Identify which cell holds the provided text, then report its [X, Y] central coordinate. 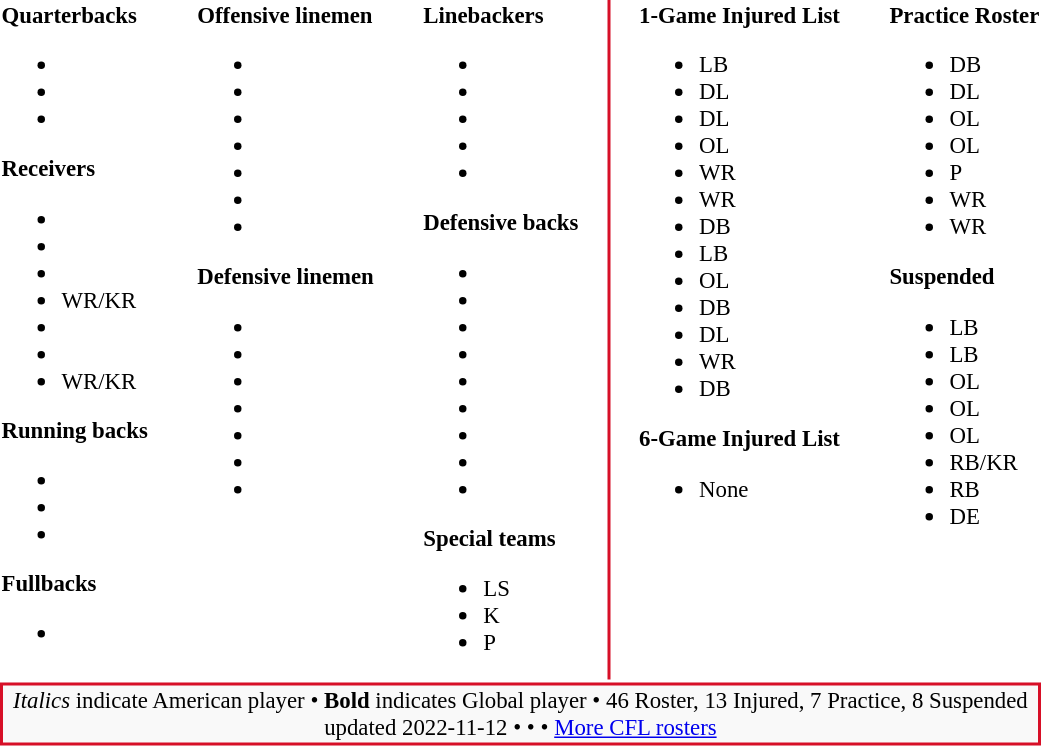
QuarterbacksReceivers WR/KR WR/KRRunning backsFullbacks [74, 340]
LinebackersDefensive backsSpecial teams LS K P [501, 340]
Offensive linemenDefensive linemen [286, 340]
1-Game Injured List LB DL DL OL WR WR DB LB OL DB DL WR DB6-Game Injured ListNone [740, 340]
Practice Roster DB DL OL OL P WR WRSuspended LB LB OL OL OL RB/KR RB DE [964, 340]
